Find where the given text appears and provide that cell's center as (X, Y) coordinate. 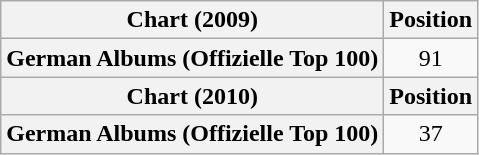
37 (431, 134)
Chart (2010) (192, 96)
91 (431, 58)
Chart (2009) (192, 20)
